Pinpoint the cell where the given text exists, returning its (X, Y) midpoint coordinate. 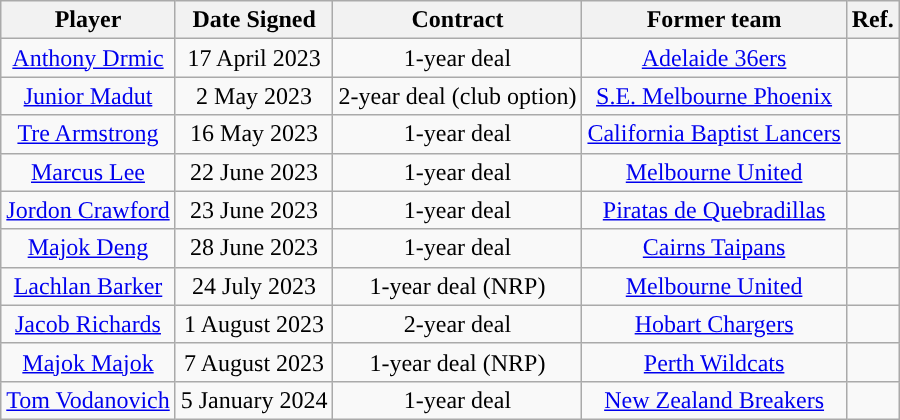
Tre Armstrong (88, 134)
23 June 2023 (254, 210)
Majok Majok (88, 362)
Contract (458, 20)
Player (88, 20)
Jordon Crawford (88, 210)
7 August 2023 (254, 362)
Jacob Richards (88, 324)
24 July 2023 (254, 286)
Cairns Taipans (714, 248)
Hobart Chargers (714, 324)
New Zealand Breakers (714, 400)
2-year deal (club option) (458, 96)
28 June 2023 (254, 248)
Marcus Lee (88, 172)
Perth Wildcats (714, 362)
16 May 2023 (254, 134)
Majok Deng (88, 248)
California Baptist Lancers (714, 134)
5 January 2024 (254, 400)
Adelaide 36ers (714, 58)
Former team (714, 20)
2 May 2023 (254, 96)
S.E. Melbourne Phoenix (714, 96)
Lachlan Barker (88, 286)
Ref. (872, 20)
Piratas de Quebradillas (714, 210)
2-year deal (458, 324)
Junior Madut (88, 96)
Date Signed (254, 20)
Anthony Drmic (88, 58)
17 April 2023 (254, 58)
1 August 2023 (254, 324)
22 June 2023 (254, 172)
Tom Vodanovich (88, 400)
